Return the (x, y) coordinate for the center point of the cell that contains the specified text.  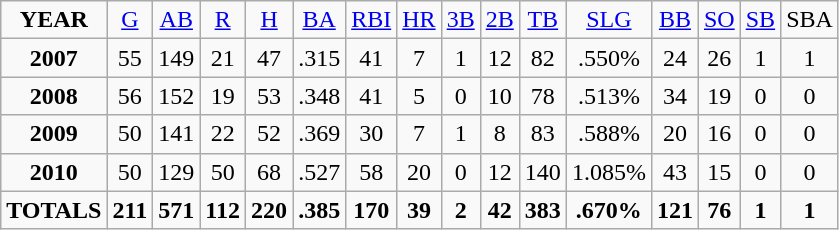
AB (176, 20)
.513% (608, 96)
211 (130, 210)
.670% (608, 210)
39 (419, 210)
121 (674, 210)
.588% (608, 134)
56 (130, 96)
BB (674, 20)
2 (460, 210)
152 (176, 96)
.369 (320, 134)
53 (270, 96)
141 (176, 134)
15 (719, 172)
112 (223, 210)
30 (372, 134)
24 (674, 58)
34 (674, 96)
2008 (54, 96)
170 (372, 210)
TOTALS (54, 210)
8 (500, 134)
.527 (320, 172)
82 (542, 58)
43 (674, 172)
571 (176, 210)
5 (419, 96)
83 (542, 134)
55 (130, 58)
3B (460, 20)
21 (223, 58)
RBI (372, 20)
.550% (608, 58)
76 (719, 210)
SBA (810, 20)
78 (542, 96)
2009 (54, 134)
129 (176, 172)
1.085% (608, 172)
2B (500, 20)
58 (372, 172)
52 (270, 134)
140 (542, 172)
68 (270, 172)
G (130, 20)
TB (542, 20)
47 (270, 58)
H (270, 20)
SB (760, 20)
R (223, 20)
16 (719, 134)
YEAR (54, 20)
.385 (320, 210)
22 (223, 134)
26 (719, 58)
383 (542, 210)
10 (500, 96)
.348 (320, 96)
220 (270, 210)
SLG (608, 20)
2010 (54, 172)
2007 (54, 58)
.315 (320, 58)
42 (500, 210)
HR (419, 20)
149 (176, 58)
SO (719, 20)
BA (320, 20)
